Identify which cell holds the provided text, then report its (x, y) central coordinate. 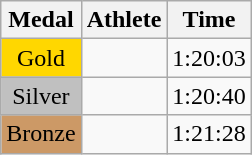
Medal (41, 20)
Time (209, 20)
1:20:40 (209, 96)
1:21:28 (209, 134)
Gold (41, 58)
Silver (41, 96)
Athlete (124, 20)
1:20:03 (209, 58)
Bronze (41, 134)
